Output the (X, Y) coordinate of the center of the cell containing the given text.  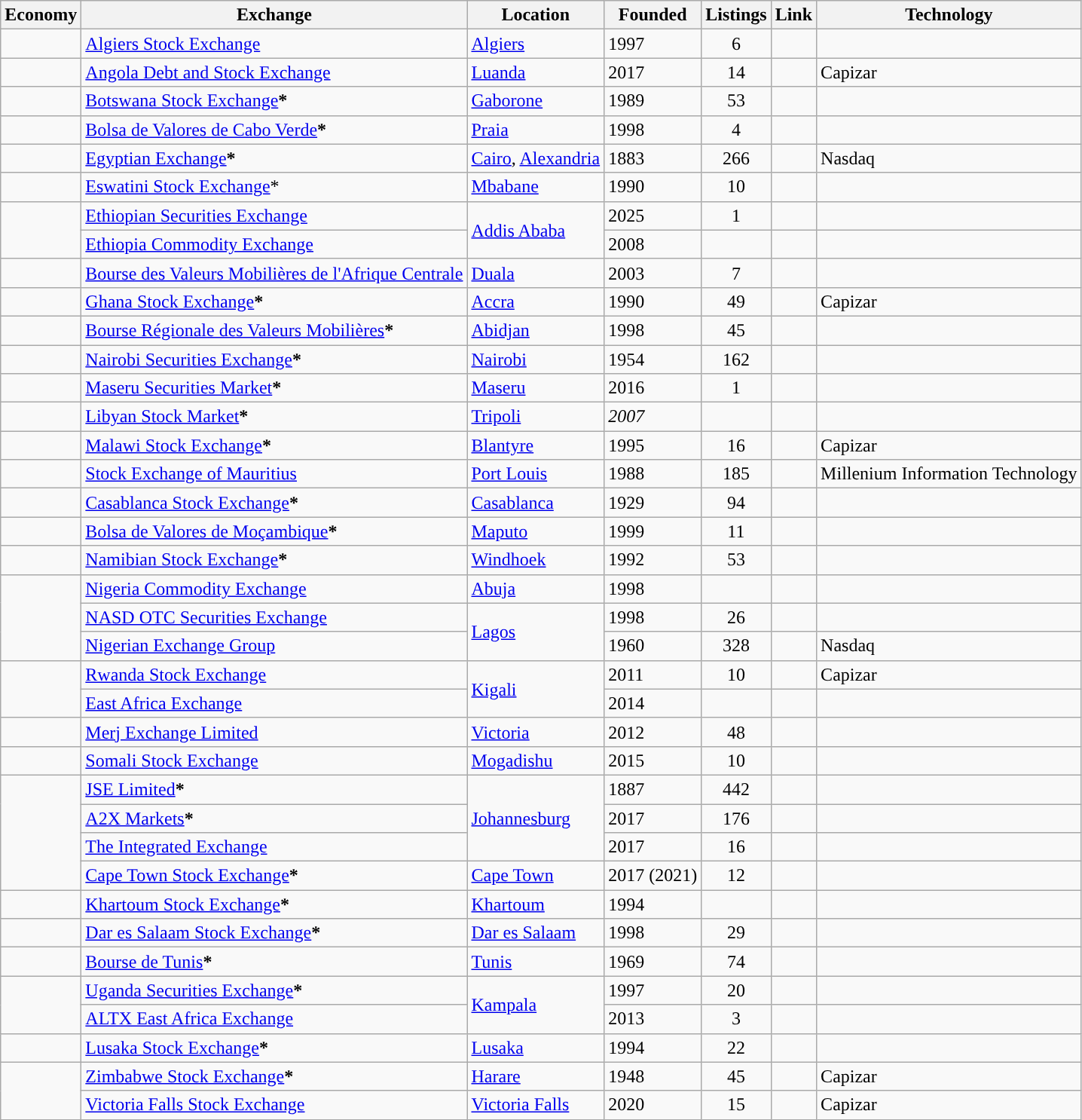
2003 (653, 273)
Lusaka Stock Exchange* (274, 1048)
JSE Limited* (274, 789)
Rwanda Stock Exchange (274, 675)
Luanda (536, 72)
Maputo (536, 531)
Zimbabwe Stock Exchange* (274, 1076)
Abidjan (536, 330)
2008 (653, 244)
Addis Ababa (536, 230)
Mogadishu (536, 760)
Location (536, 15)
Angola Debt and Stock Exchange (274, 72)
Bourse de Tunis* (274, 962)
Victoria Falls (536, 1105)
20 (736, 990)
Ghana Stock Exchange* (274, 301)
Listings (736, 15)
Cairo, Alexandria (536, 158)
Dar es Salaam Stock Exchange* (274, 933)
15 (736, 1105)
1999 (653, 531)
2007 (653, 417)
Lusaka (536, 1048)
4 (736, 130)
Uganda Securities Exchange* (274, 990)
Exchange (274, 15)
1995 (653, 445)
94 (736, 503)
Stock Exchange of Mauritius (274, 474)
Botswana Stock Exchange* (274, 101)
Cape Town (536, 876)
Tunis (536, 962)
NASD OTC Securities Exchange (274, 617)
Maseru Securities Market* (274, 388)
Bourse des Valeurs Mobilières de l'Afrique Centrale (274, 273)
Egyptian Exchange* (274, 158)
Link (793, 15)
Gaborone (536, 101)
Dar es Salaam (536, 933)
Abuja (536, 589)
Nairobi (536, 360)
Bourse Régionale des Valeurs Mobilières* (274, 330)
442 (736, 789)
Johannesburg (536, 818)
1887 (653, 789)
Malawi Stock Exchange* (274, 445)
2025 (653, 216)
74 (736, 962)
Nigeria Commodity Exchange (274, 589)
162 (736, 360)
Nairobi Securities Exchange* (274, 360)
Victoria (536, 732)
2016 (653, 388)
East Africa Exchange (274, 703)
Algiers (536, 44)
The Integrated Exchange (274, 847)
Blantyre (536, 445)
Economy (41, 15)
Algiers Stock Exchange (274, 44)
Somali Stock Exchange (274, 760)
1992 (653, 560)
Merj Exchange Limited (274, 732)
Accra (536, 301)
6 (736, 44)
A2X Markets* (274, 818)
Cape Town Stock Exchange* (274, 876)
Namibian Stock Exchange* (274, 560)
11 (736, 531)
Casablanca (536, 503)
2013 (653, 1019)
14 (736, 72)
328 (736, 646)
Tripoli (536, 417)
1954 (653, 360)
2017 (2021) (653, 876)
Kigali (536, 689)
2011 (653, 675)
Ethiopia Commodity Exchange (274, 244)
Nigerian Exchange Group (274, 646)
12 (736, 876)
185 (736, 474)
26 (736, 617)
Khartoum (536, 904)
2012 (653, 732)
Bolsa de Valores de Cabo Verde* (274, 130)
1929 (653, 503)
Millenium Information Technology (949, 474)
1988 (653, 474)
Port Louis (536, 474)
176 (736, 818)
ALTX East Africa Exchange (274, 1019)
1883 (653, 158)
Eswatini Stock Exchange* (274, 187)
Harare (536, 1076)
Mbabane (536, 187)
Lagos (536, 632)
7 (736, 273)
Kampala (536, 1005)
Victoria Falls Stock Exchange (274, 1105)
Ethiopian Securities Exchange (274, 216)
2020 (653, 1105)
Khartoum Stock Exchange* (274, 904)
Casablanca Stock Exchange* (274, 503)
29 (736, 933)
49 (736, 301)
Maseru (536, 388)
2015 (653, 760)
2014 (653, 703)
1948 (653, 1076)
Technology (949, 15)
3 (736, 1019)
22 (736, 1048)
Windhoek (536, 560)
Duala (536, 273)
Bolsa de Valores de Moçambique* (274, 531)
1960 (653, 646)
1989 (653, 101)
Libyan Stock Market* (274, 417)
1969 (653, 962)
266 (736, 158)
Praia (536, 130)
48 (736, 732)
Founded (653, 15)
